Capture the cell that displays the provided text and extract its (X, Y) central coordinate. 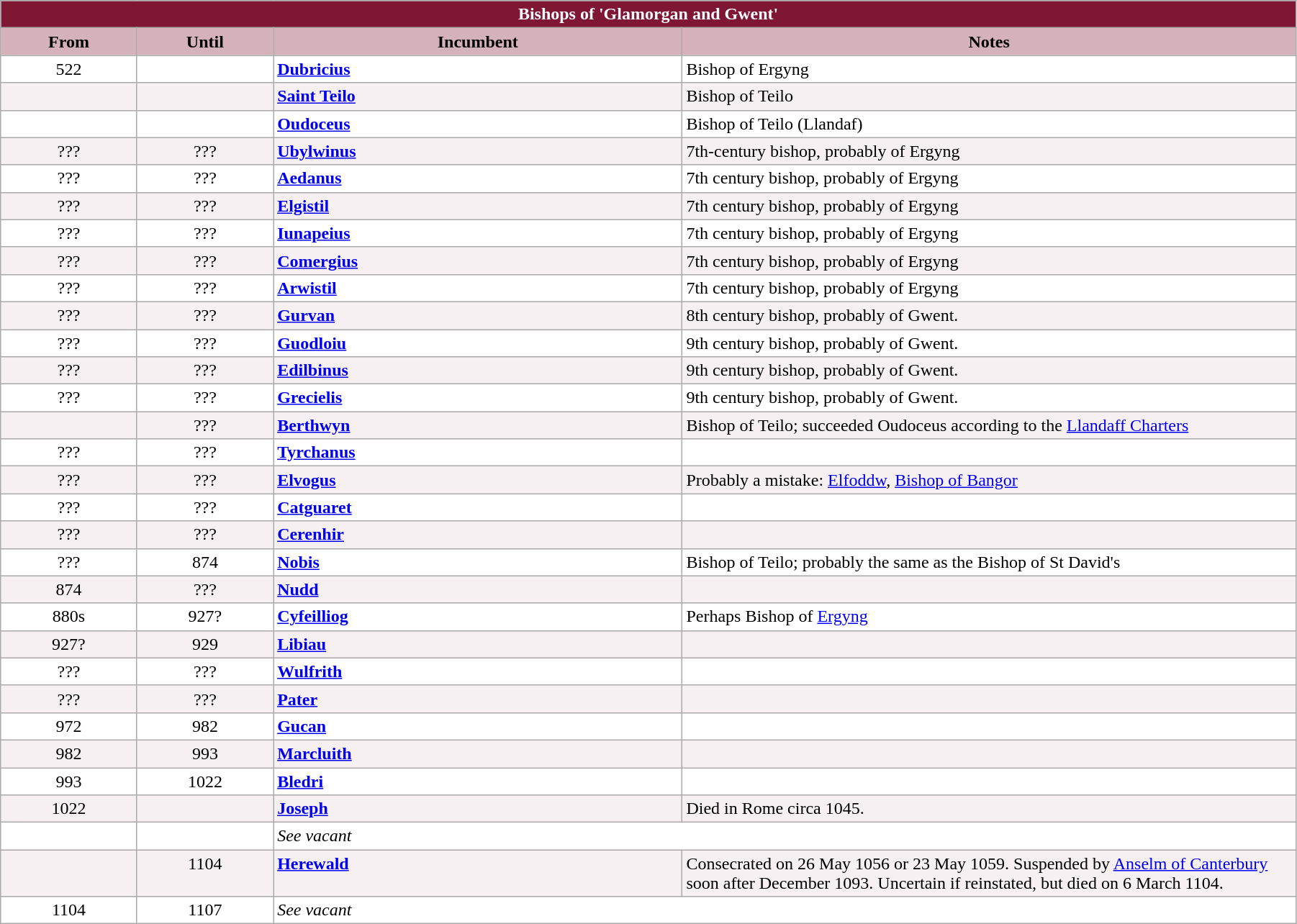
Ubylwinus (478, 151)
8th century bishop, probably of Gwent. (989, 315)
Gucan (478, 726)
Dubricius (478, 69)
Berthwyn (478, 425)
Elvogus (478, 480)
Edilbinus (478, 371)
1107 (204, 910)
Bishop of Teilo (Llandaf) (989, 124)
Gurvan (478, 315)
Marcluith (478, 753)
7th-century bishop, probably of Ergyng (989, 151)
Aedanus (478, 178)
Bishop of Teilo; succeeded Oudoceus according to the Llandaff Charters (989, 425)
Saint Teilo (478, 96)
Bledri (478, 781)
Guodloiu (478, 343)
Pater (478, 699)
Cyfeilliog (478, 617)
Arwistil (478, 288)
Bishop of Teilo (989, 96)
Bishop of Teilo; probably the same as the Bishop of St David's (989, 562)
Bishops of 'Glamorgan and Gwent' (648, 14)
Nobis (478, 562)
Joseph (478, 809)
880s (69, 617)
Iunapeius (478, 233)
Grecielis (478, 398)
Elgistil (478, 206)
Notes (989, 42)
Until (204, 42)
Probably a mistake: Elfoddw, Bishop of Bangor (989, 480)
Nudd (478, 589)
972 (69, 726)
Bishop of Ergyng (989, 69)
Incumbent (478, 42)
Wulfrith (478, 671)
Libiau (478, 644)
522 (69, 69)
From (69, 42)
Comergius (478, 261)
Catguaret (478, 507)
Oudoceus (478, 124)
Cerenhir (478, 535)
Perhaps Bishop of Ergyng (989, 617)
Tyrchanus (478, 453)
Died in Rome circa 1045. (989, 809)
929 (204, 644)
Herewald (478, 874)
